Return the (x, y) coordinate for the center point of the cell that contains the specified text.  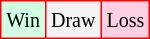
Draw (72, 20)
Win (24, 20)
Loss (126, 20)
